From the cell containing the given text, extract its center point as [x, y] coordinate. 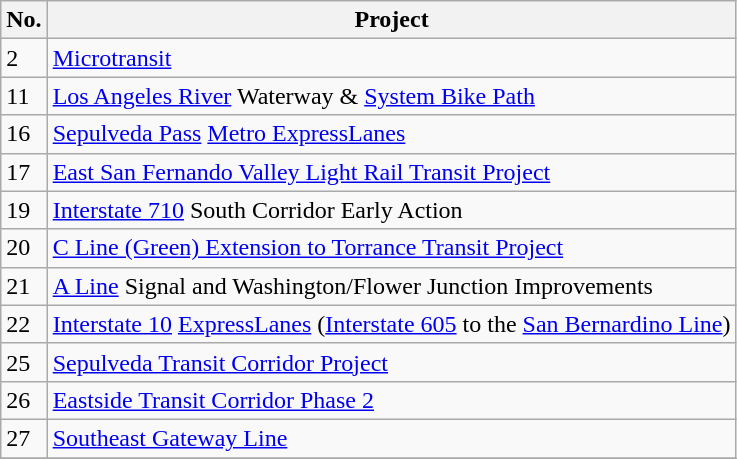
Microtransit [392, 58]
C Line (Green) Extension to Torrance Transit Project [392, 248]
A Line Signal and Washington/Flower Junction Improvements [392, 286]
Sepulveda Transit Corridor Project [392, 362]
Southeast Gateway Line [392, 438]
Interstate 710 South Corridor Early Action [392, 210]
Eastside Transit Corridor Phase 2 [392, 400]
21 [24, 286]
East San Fernando Valley Light Rail Transit Project [392, 172]
Sepulveda Pass Metro ExpressLanes [392, 134]
22 [24, 324]
11 [24, 96]
Interstate 10 ExpressLanes (Interstate 605 to the San Bernardino Line) [392, 324]
Project [392, 20]
17 [24, 172]
Los Angeles River Waterway & System Bike Path [392, 96]
2 [24, 58]
20 [24, 248]
19 [24, 210]
No. [24, 20]
27 [24, 438]
16 [24, 134]
25 [24, 362]
26 [24, 400]
